Scan for the cell matching the given text and deliver its (x, y) coordinate at center. 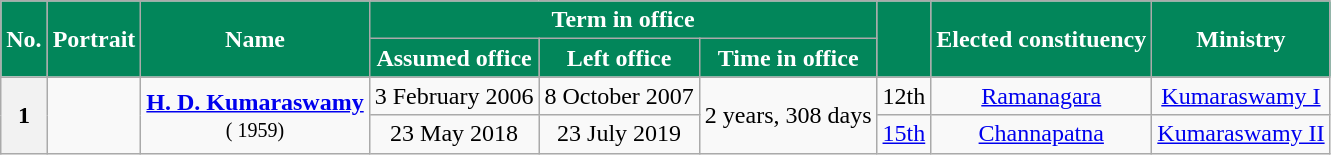
15th (904, 134)
Term in office (623, 20)
Elected constituency (1042, 39)
Name (255, 39)
Left office (619, 58)
12th (904, 96)
Portrait (94, 39)
Channapatna (1042, 134)
Ramanagara (1042, 96)
No. (24, 39)
Assumed office (454, 58)
1 (24, 115)
23 July 2019 (619, 134)
H. D. Kumaraswamy( 1959) (255, 115)
23 May 2018 (454, 134)
8 October 2007 (619, 96)
3 February 2006 (454, 96)
Kumaraswamy I (1241, 96)
Kumaraswamy II (1241, 134)
Time in office (788, 58)
2 years, 308 days (788, 115)
Ministry (1241, 39)
